Scan for the cell matching the given text and deliver its [X, Y] coordinate at center. 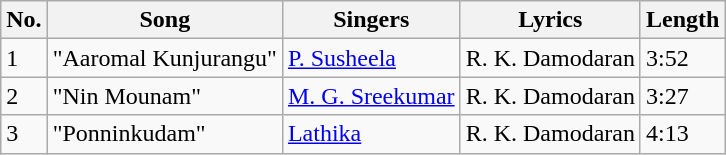
2 [24, 96]
Singers [371, 20]
Length [682, 20]
3:27 [682, 96]
4:13 [682, 134]
Lathika [371, 134]
3 [24, 134]
No. [24, 20]
"Ponninkudam" [164, 134]
3:52 [682, 58]
M. G. Sreekumar [371, 96]
"Nin Mounam" [164, 96]
P. Susheela [371, 58]
1 [24, 58]
Song [164, 20]
Lyrics [550, 20]
"Aaromal Kunjurangu" [164, 58]
